Extract the (X, Y) coordinate from the center of the cell holding the provided text.  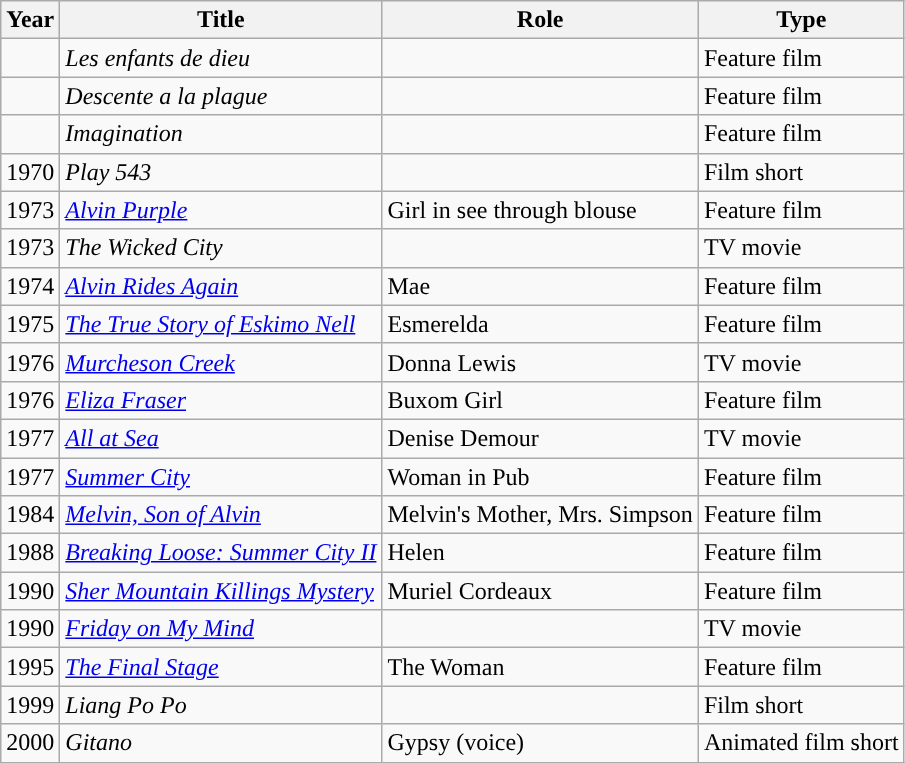
1984 (30, 515)
Year (30, 20)
2000 (30, 743)
1988 (30, 553)
Mae (540, 286)
1974 (30, 286)
Donna Lewis (540, 362)
Imagination (221, 134)
Liang Po Po (221, 705)
Murcheson Creek (221, 362)
Buxom Girl (540, 400)
Alvin Rides Again (221, 286)
1999 (30, 705)
Title (221, 20)
Gitano (221, 743)
Role (540, 20)
All at Sea (221, 438)
Eliza Fraser (221, 400)
Melvin, Son of Alvin (221, 515)
Play 543 (221, 172)
The Wicked City (221, 248)
Muriel Cordeaux (540, 591)
1970 (30, 172)
Descente a la plague (221, 96)
Gypsy (voice) (540, 743)
The True Story of Eskimo Nell (221, 324)
Les enfants de dieu (221, 58)
The Final Stage (221, 667)
Summer City (221, 477)
Denise Demour (540, 438)
Breaking Loose: Summer City II (221, 553)
Esmerelda (540, 324)
1995 (30, 667)
Alvin Purple (221, 210)
1975 (30, 324)
Friday on My Mind (221, 629)
Animated film short (801, 743)
Helen (540, 553)
Woman in Pub (540, 477)
Sher Mountain Killings Mystery (221, 591)
Type (801, 20)
Melvin's Mother, Mrs. Simpson (540, 515)
Girl in see through blouse (540, 210)
The Woman (540, 667)
